Return [X, Y] of the center of cell containing provided text 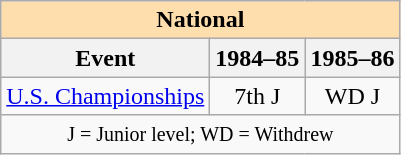
U.S. Championships [106, 96]
1985–86 [352, 58]
J = Junior level; WD = Withdrew [200, 134]
WD J [352, 96]
National [200, 20]
1984–85 [258, 58]
Event [106, 58]
7th J [258, 96]
